Determine the [X, Y] coordinate at the center of the cell enclosing the given text.  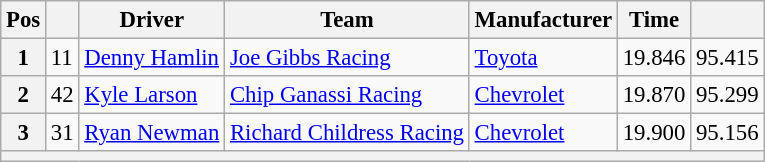
Time [654, 20]
Denny Hamlin [152, 58]
Ryan Newman [152, 133]
19.870 [654, 95]
Kyle Larson [152, 95]
3 [24, 133]
2 [24, 95]
Driver [152, 20]
95.299 [728, 95]
Manufacturer [543, 20]
95.415 [728, 58]
Chip Ganassi Racing [348, 95]
1 [24, 58]
Richard Childress Racing [348, 133]
95.156 [728, 133]
19.900 [654, 133]
31 [62, 133]
Toyota [543, 58]
42 [62, 95]
11 [62, 58]
Team [348, 20]
19.846 [654, 58]
Pos [24, 20]
Joe Gibbs Racing [348, 58]
